Scan for the cell matching the given text and deliver its (x, y) coordinate at center. 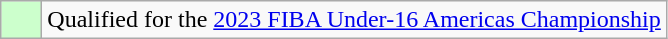
Qualified for the 2023 FIBA Under-16 Americas Championship (354, 20)
